Search for the cell housing the specified text and yield its (X, Y) center coordinate. 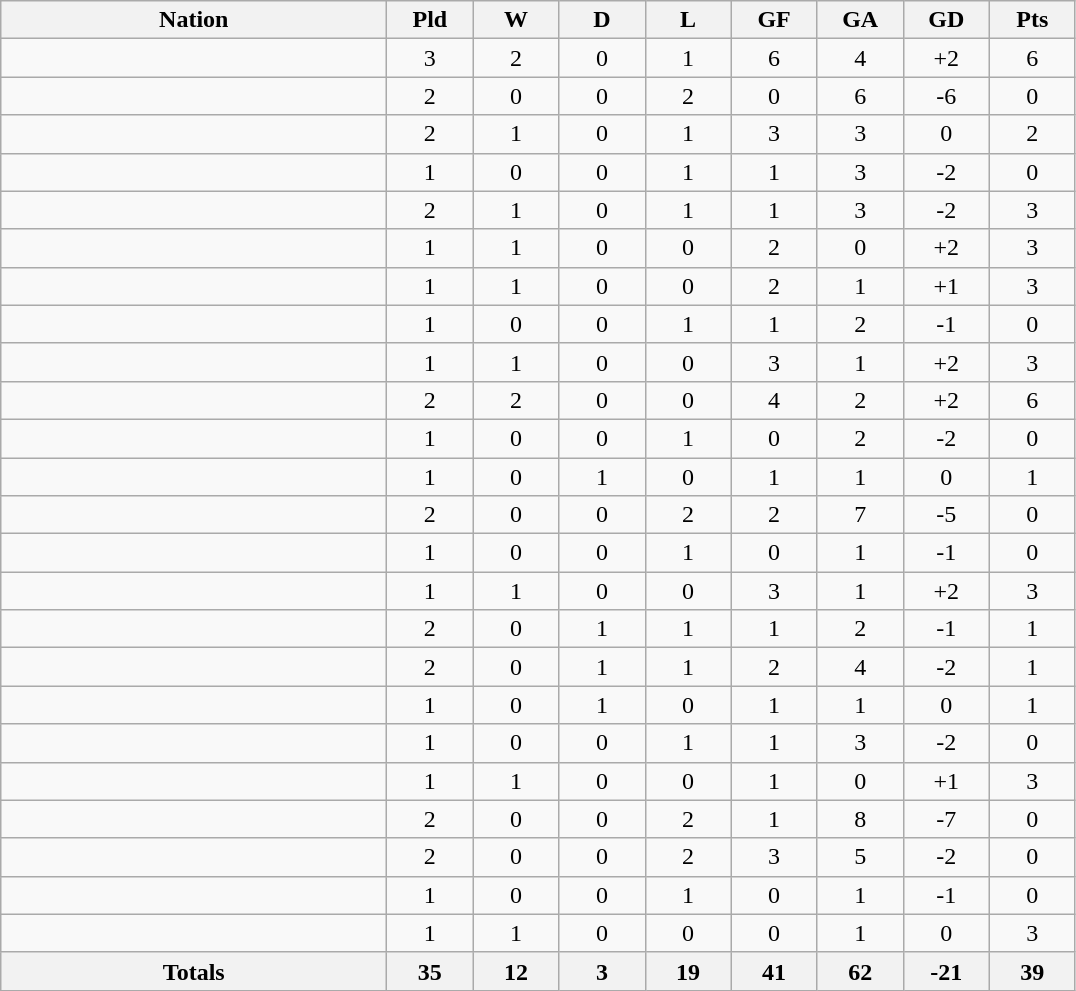
Pld (430, 20)
19 (688, 971)
12 (516, 971)
GD (946, 20)
-21 (946, 971)
GF (774, 20)
Nation (194, 20)
8 (860, 819)
-6 (946, 96)
D (602, 20)
62 (860, 971)
Pts (1032, 20)
39 (1032, 971)
5 (860, 857)
41 (774, 971)
GA (860, 20)
-5 (946, 515)
7 (860, 515)
-7 (946, 819)
L (688, 20)
35 (430, 971)
W (516, 20)
Totals (194, 971)
